Detect which cell encompasses the target text, then output its [x, y] center coordinate. 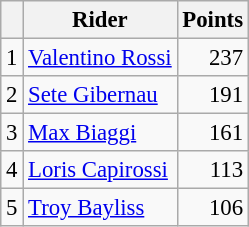
Sete Gibernau [100, 95]
161 [212, 133]
Valentino Rossi [100, 58]
3 [12, 133]
237 [212, 58]
4 [12, 170]
2 [12, 95]
191 [212, 95]
1 [12, 58]
Troy Bayliss [100, 208]
5 [12, 208]
113 [212, 170]
Rider [100, 20]
106 [212, 208]
Loris Capirossi [100, 170]
Max Biaggi [100, 133]
Points [212, 20]
